Provide the (x, y) coordinate of the cell's center where the given text is located.  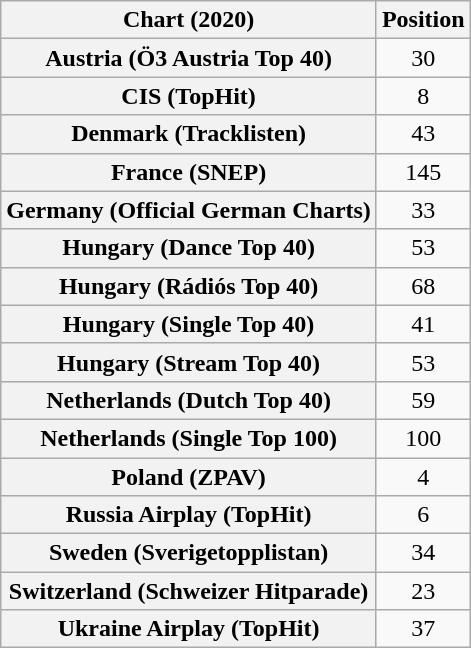
Netherlands (Dutch Top 40) (189, 400)
Germany (Official German Charts) (189, 210)
33 (423, 210)
Netherlands (Single Top 100) (189, 438)
Sweden (Sverigetopplistan) (189, 553)
59 (423, 400)
68 (423, 286)
Hungary (Rádiós Top 40) (189, 286)
Hungary (Single Top 40) (189, 324)
30 (423, 58)
Ukraine Airplay (TopHit) (189, 629)
6 (423, 515)
34 (423, 553)
23 (423, 591)
4 (423, 477)
Switzerland (Schweizer Hitparade) (189, 591)
Position (423, 20)
37 (423, 629)
France (SNEP) (189, 172)
Austria (Ö3 Austria Top 40) (189, 58)
41 (423, 324)
8 (423, 96)
CIS (TopHit) (189, 96)
Chart (2020) (189, 20)
100 (423, 438)
Russia Airplay (TopHit) (189, 515)
43 (423, 134)
Denmark (Tracklisten) (189, 134)
Poland (ZPAV) (189, 477)
Hungary (Dance Top 40) (189, 248)
Hungary (Stream Top 40) (189, 362)
145 (423, 172)
